For the text-containing cell, return its midpoint in (X, Y) coordinate format. 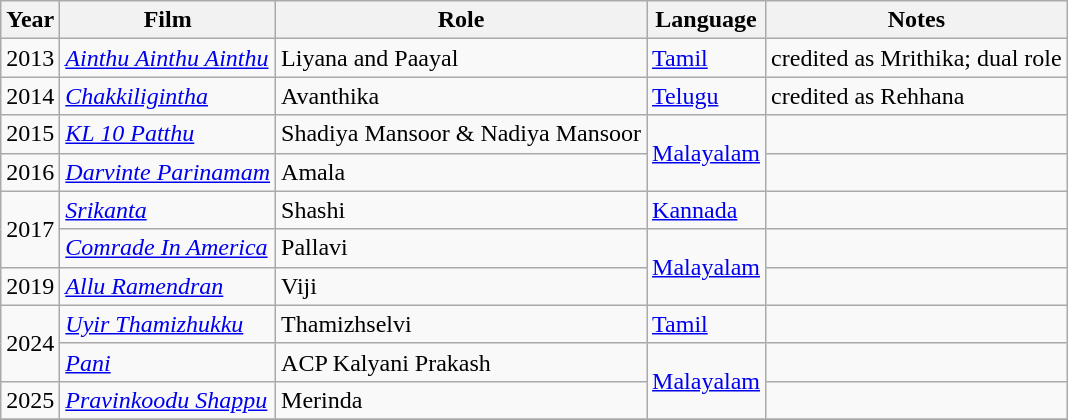
Role (462, 20)
Viji (462, 286)
Allu Ramendran (168, 286)
Pani (168, 362)
2024 (30, 343)
Notes (917, 20)
2015 (30, 134)
Year (30, 20)
Kannada (706, 210)
Liyana and Paayal (462, 58)
2025 (30, 400)
Language (706, 20)
2016 (30, 172)
KL 10 Patthu (168, 134)
2014 (30, 96)
Pravinkoodu Shappu (168, 400)
Film (168, 20)
2019 (30, 286)
Comrade In America (168, 248)
ACP Kalyani Prakash (462, 362)
Merinda (462, 400)
Darvinte Parinamam (168, 172)
credited as Mrithika; dual role (917, 58)
Chakkiligintha (168, 96)
Shadiya Mansoor & Nadiya Mansoor (462, 134)
Telugu (706, 96)
2013 (30, 58)
Amala (462, 172)
credited as Rehhana (917, 96)
Srikanta (168, 210)
Shashi (462, 210)
2017 (30, 229)
Uyir Thamizhukku (168, 324)
Pallavi (462, 248)
Thamizhselvi (462, 324)
Avanthika (462, 96)
Ainthu Ainthu Ainthu (168, 58)
